Search for the cell housing the specified text and yield its [X, Y] center coordinate. 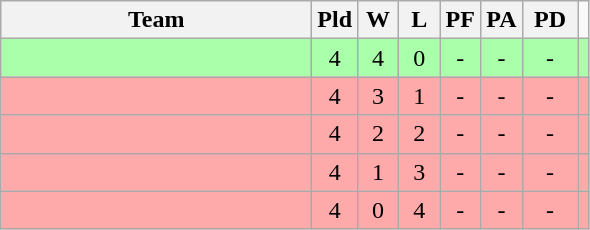
PD [550, 20]
Pld [335, 20]
PF [460, 20]
PA [502, 20]
W [378, 20]
Team [156, 20]
L [420, 20]
